Scan for the cell matching the given text and deliver its (x, y) coordinate at center. 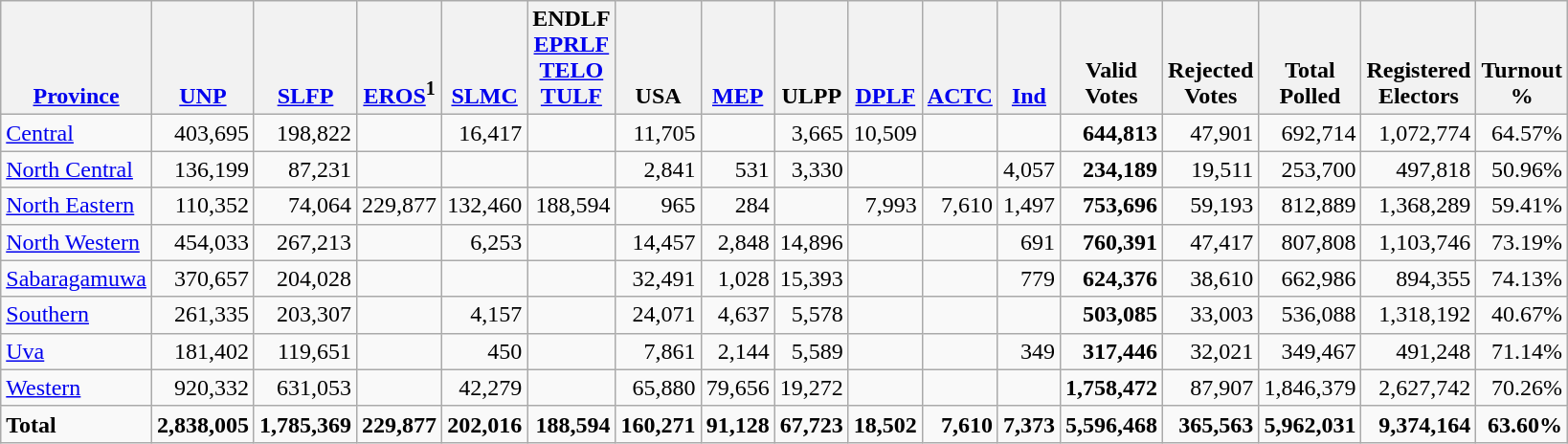
1,028 (737, 278)
1,103,746 (1419, 242)
67,723 (812, 424)
1,497 (1028, 206)
807,808 (1310, 242)
450 (484, 351)
19,272 (812, 388)
73.19% (1522, 242)
70.26% (1522, 388)
6,253 (484, 242)
692,714 (1310, 133)
38,610 (1211, 278)
SLFP (304, 57)
3,665 (812, 133)
7,993 (885, 206)
965 (659, 206)
691 (1028, 242)
198,822 (304, 133)
2,841 (659, 169)
779 (1028, 278)
753,696 (1110, 206)
18,502 (885, 424)
59.41% (1522, 206)
24,071 (659, 315)
Turnout% (1522, 57)
284 (737, 206)
2,838,005 (203, 424)
40.67% (1522, 315)
RejectedVotes (1211, 57)
349 (1028, 351)
531 (737, 169)
536,088 (1310, 315)
1,846,379 (1310, 388)
Central (77, 133)
7,373 (1028, 424)
497,818 (1419, 169)
Ind (1028, 57)
USA (659, 57)
32,021 (1211, 351)
63.60% (1522, 424)
662,986 (1310, 278)
1,318,192 (1419, 315)
491,248 (1419, 351)
TotalPolled (1310, 57)
47,901 (1211, 133)
10,509 (885, 133)
3,330 (812, 169)
1,072,774 (1419, 133)
DPLF (885, 57)
624,376 (1110, 278)
Total (77, 424)
Southern (77, 315)
74.13% (1522, 278)
MEP (737, 57)
42,279 (484, 388)
15,393 (812, 278)
160,271 (659, 424)
812,889 (1310, 206)
403,695 (203, 133)
North Eastern (77, 206)
2,848 (737, 242)
ENDLFEPRLFTELOTULF (571, 57)
5,578 (812, 315)
136,199 (203, 169)
2,627,742 (1419, 388)
253,700 (1310, 169)
2,144 (737, 351)
ULPP (812, 57)
110,352 (203, 206)
74,064 (304, 206)
1,758,472 (1110, 388)
59,193 (1211, 206)
4,637 (737, 315)
204,028 (304, 278)
5,962,031 (1310, 424)
4,057 (1028, 169)
631,053 (304, 388)
894,355 (1419, 278)
9,374,164 (1419, 424)
4,157 (484, 315)
Uva (77, 351)
North Central (77, 169)
71.14% (1522, 351)
19,511 (1211, 169)
920,332 (203, 388)
1,368,289 (1419, 206)
503,085 (1110, 315)
5,596,468 (1110, 424)
RegisteredElectors (1419, 57)
Western (77, 388)
33,003 (1211, 315)
14,896 (812, 242)
317,446 (1110, 351)
203,307 (304, 315)
7,861 (659, 351)
Province (77, 57)
644,813 (1110, 133)
65,880 (659, 388)
267,213 (304, 242)
79,656 (737, 388)
234,189 (1110, 169)
349,467 (1310, 351)
760,391 (1110, 242)
EROS1 (400, 57)
5,589 (812, 351)
119,651 (304, 351)
87,907 (1211, 388)
ValidVotes (1110, 57)
87,231 (304, 169)
SLMC (484, 57)
16,417 (484, 133)
370,657 (203, 278)
454,033 (203, 242)
202,016 (484, 424)
181,402 (203, 351)
50.96% (1522, 169)
91,128 (737, 424)
261,335 (203, 315)
14,457 (659, 242)
UNP (203, 57)
North Western (77, 242)
47,417 (1211, 242)
Sabaragamuwa (77, 278)
365,563 (1211, 424)
132,460 (484, 206)
64.57% (1522, 133)
11,705 (659, 133)
32,491 (659, 278)
ACTC (959, 57)
1,785,369 (304, 424)
